Return the [X, Y] coordinate for the center point of the cell that contains the specified text.  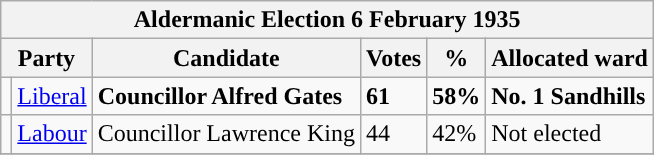
% [456, 58]
Allocated ward [570, 58]
Votes [393, 58]
No. 1 Sandhills [570, 96]
42% [456, 134]
Party [46, 58]
Labour [52, 134]
61 [393, 96]
Not elected [570, 134]
Aldermanic Election 6 February 1935 [328, 20]
Councillor Lawrence King [226, 134]
Liberal [52, 96]
58% [456, 96]
Candidate [226, 58]
Councillor Alfred Gates [226, 96]
44 [393, 134]
